Return the [x, y] coordinate for the center point of the cell that contains the specified text.  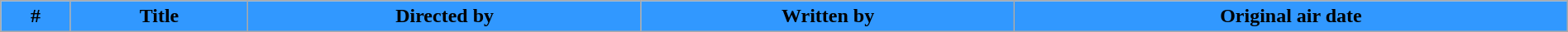
Written by [827, 16]
# [36, 16]
Original air date [1292, 16]
Directed by [445, 16]
Title [159, 16]
